Detect which cell encompasses the target text, then output its (X, Y) center coordinate. 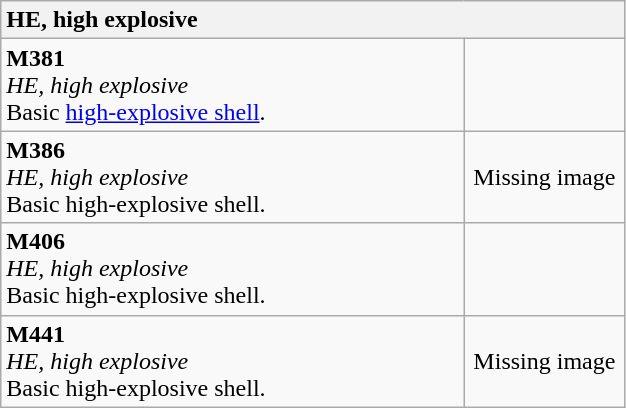
M406HE, high explosiveBasic high-explosive shell. (232, 269)
HE, high explosive (313, 20)
M441HE, high explosiveBasic high-explosive shell. (232, 361)
M381HE, high explosiveBasic high-explosive shell. (232, 85)
M386HE, high explosiveBasic high-explosive shell. (232, 177)
